For the text-containing cell, return its midpoint in [X, Y] coordinate format. 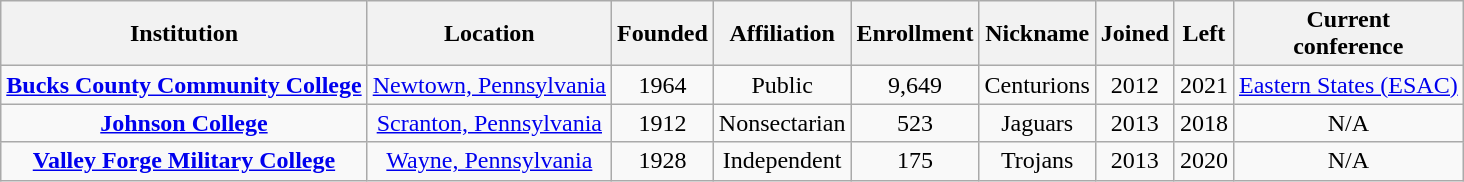
1928 [663, 161]
1912 [663, 123]
Wayne, Pennsylvania [489, 161]
Enrollment [915, 34]
Location [489, 34]
Centurions [1037, 85]
175 [915, 161]
Valley Forge Military College [184, 161]
Jaguars [1037, 123]
Bucks County Community College [184, 85]
9,649 [915, 85]
Newtown, Pennsylvania [489, 85]
Currentconference [1348, 34]
Joined [1134, 34]
Scranton, Pennsylvania [489, 123]
2012 [1134, 85]
Affiliation [782, 34]
Nonsectarian [782, 123]
Left [1204, 34]
Nickname [1037, 34]
2018 [1204, 123]
Eastern States (ESAC) [1348, 85]
Institution [184, 34]
Independent [782, 161]
2020 [1204, 161]
Johnson College [184, 123]
Public [782, 85]
Trojans [1037, 161]
1964 [663, 85]
Founded [663, 34]
2021 [1204, 85]
523 [915, 123]
